Return the [X, Y] coordinate for the center point of the cell that contains the specified text.  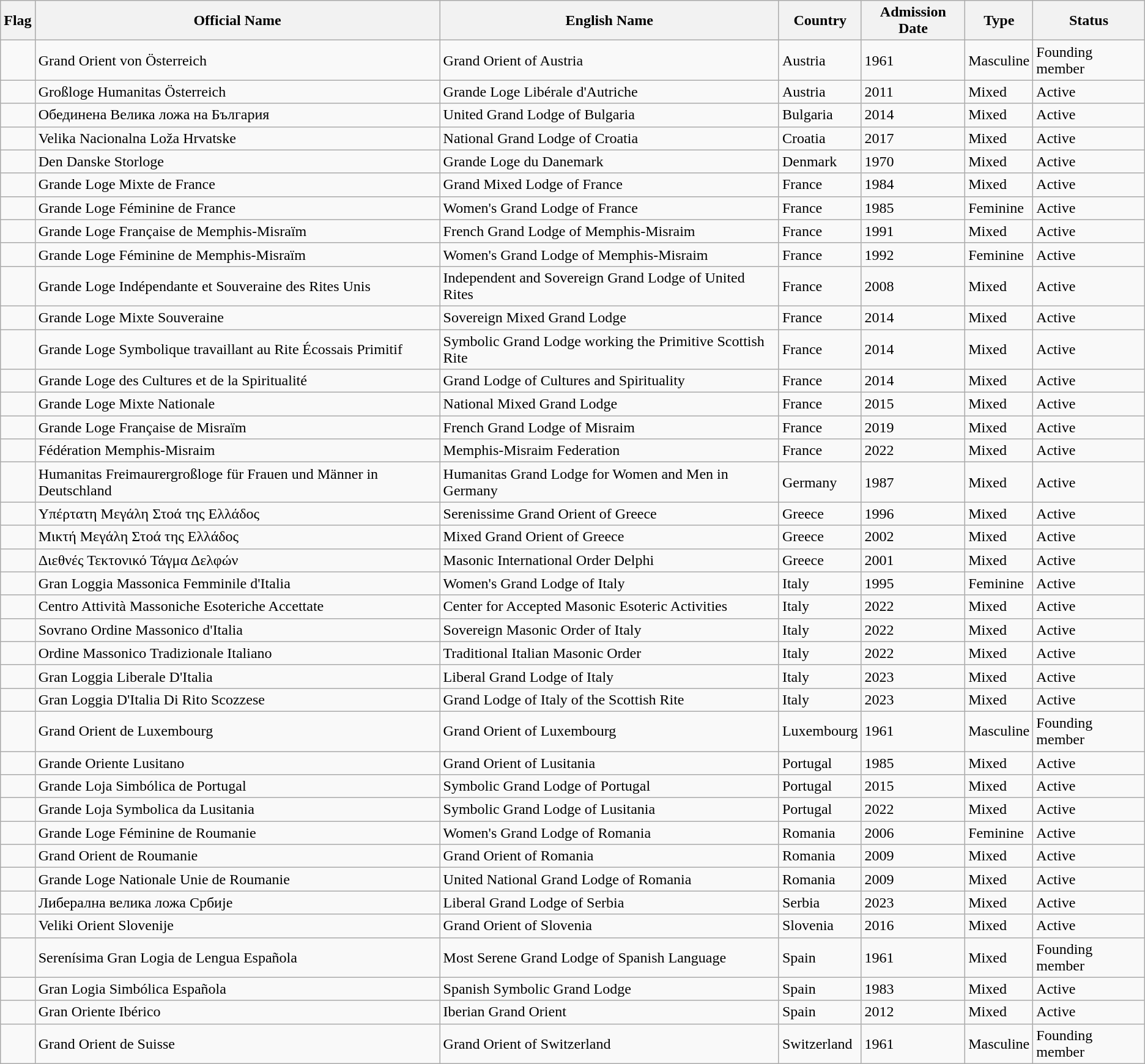
Symbolic Grand Lodge of Portugal [609, 786]
Grande Loge Féminine de Roumanie [237, 833]
Serenísima Gran Logia de Lengua Española [237, 958]
Memphis-Misraim Federation [609, 451]
1983 [913, 989]
Gran Oriente Ibérico [237, 1012]
English Name [609, 21]
Mixed Grand Orient of Greece [609, 537]
Либерална велика ложа Србије [237, 903]
Women's Grand Lodge of Romania [609, 833]
Women's Grand Lodge of France [609, 208]
Admission Date [913, 21]
1987 [913, 482]
1996 [913, 514]
Official Name [237, 21]
Grande Loja Symbolica da Lusitania [237, 810]
Women's Grand Lodge of Italy [609, 583]
Iberian Grand Orient [609, 1012]
Grande Loge du Danemark [609, 161]
Liberal Grand Lodge of Italy [609, 676]
Switzerland [820, 1043]
Croatia [820, 138]
Grand Orient of Slovenia [609, 926]
Grande Loge Symbolique travaillant au Rite Écossais Primitif [237, 349]
Veliki Orient Slovenije [237, 926]
Symbolic Grand Lodge working the Primitive Scottish Rite [609, 349]
Grand Orient von Österreich [237, 60]
1995 [913, 583]
Grand Mixed Lodge of France [609, 185]
Symbolic Grand Lodge of Lusitania [609, 810]
Humanitas Freimaurergroßloge für Frauen und Männer in Deutschland [237, 482]
Luxembourg [820, 731]
Grande Loge Mixte Souveraine [237, 317]
Обединена Велика ложа на България [237, 115]
Sovrano Ordine Massonico d'Italia [237, 630]
Slovenia [820, 926]
Διεθνές Τεκτονικό Τάγμα Δελφών [237, 560]
Humanitas Grand Lodge for Women and Men in Germany [609, 482]
Fédération Memphis-Misraim [237, 451]
Grande Loge Française de Memphis-Misraïm [237, 231]
Bulgaria [820, 115]
Masonic International Order Delphi [609, 560]
Spanish Symbolic Grand Lodge [609, 989]
Grand Orient de Suisse [237, 1043]
1970 [913, 161]
Centro Attività Massoniche Esoteriche Accettate [237, 607]
Sovereign Masonic Order of Italy [609, 630]
Grand Orient of Switzerland [609, 1043]
2016 [913, 926]
Υπέρτατη Μεγάλη Στοά της Ελλάδος [237, 514]
1991 [913, 231]
Center for Accepted Masonic Esoteric Activities [609, 607]
Grand Orient of Lusitania [609, 763]
Grande Oriente Lusitano [237, 763]
French Grand Lodge of Memphis-Misraim [609, 231]
2012 [913, 1012]
French Grand Lodge of Misraim [609, 427]
Den Danske Storloge [237, 161]
2017 [913, 138]
Grand Lodge of Cultures and Spirituality [609, 381]
Großloge Humanitas Österreich [237, 92]
Type [999, 21]
Gran Loggia Massonica Femminile d'Italia [237, 583]
Grande Loge Féminine de Memphis-Misraïm [237, 254]
Liberal Grand Lodge of Serbia [609, 903]
1984 [913, 185]
2001 [913, 560]
United Grand Lodge of Bulgaria [609, 115]
Grand Lodge of Italy of the Scottish Rite [609, 700]
Grande Loja Simbólica de Portugal [237, 786]
Grand Orient of Austria [609, 60]
Most Serene Grand Lodge of Spanish Language [609, 958]
Gran Loggia D'Italia Di Rito Scozzese [237, 700]
Velika Nacionalna Loža Hrvatske [237, 138]
Status [1089, 21]
Grand Orient of Luxembourg [609, 731]
Grande Loge Française de Misraïm [237, 427]
2011 [913, 92]
Grande Loge Indépendante et Souveraine des Rites Unis [237, 286]
Independent and Sovereign Grand Lodge of United Rites [609, 286]
Grand Orient de Roumanie [237, 856]
2008 [913, 286]
Gran Logia Simbólica Española [237, 989]
Serbia [820, 903]
Women's Grand Lodge of Memphis-Misraim [609, 254]
National Grand Lodge of Croatia [609, 138]
2019 [913, 427]
Sovereign Mixed Grand Lodge [609, 317]
Serenissime Grand Orient of Greece [609, 514]
Ordine Massonico Tradizionale Italiano [237, 653]
Germany [820, 482]
1992 [913, 254]
Traditional Italian Masonic Order [609, 653]
Gran Loggia Liberale D'Italia [237, 676]
Μικτή Μεγάλη Στοά της Ελλάδος [237, 537]
Grande Loge Libérale d'Autriche [609, 92]
Grand Orient de Luxembourg [237, 731]
National Mixed Grand Lodge [609, 404]
Grande Loge Mixte Nationale [237, 404]
2006 [913, 833]
2002 [913, 537]
Flag [18, 21]
Grande Loge Nationale Unie de Roumanie [237, 879]
United National Grand Lodge of Romania [609, 879]
Country [820, 21]
Grande Loge des Cultures et de la Spiritualité [237, 381]
Denmark [820, 161]
Grand Orient of Romania [609, 856]
Grande Loge Féminine de France [237, 208]
Grande Loge Mixte de France [237, 185]
